Scan for the cell matching the given text and deliver its [x, y] coordinate at center. 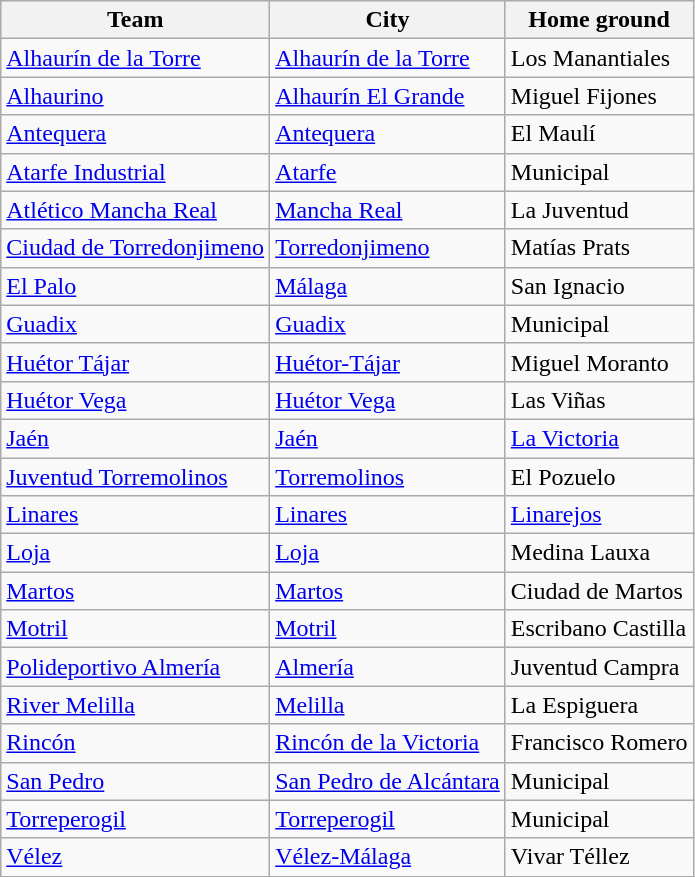
Almería [388, 667]
Mancha Real [388, 210]
Málaga [388, 286]
Polideportivo Almería [136, 667]
River Melilla [136, 705]
Home ground [599, 20]
Miguel Fijones [599, 96]
Torremolinos [388, 477]
Vélez [136, 857]
Huétor Tájar [136, 362]
Juventud Campra [599, 667]
San Ignacio [599, 286]
Atlético Mancha Real [136, 210]
La Victoria [599, 438]
Vélez-Málaga [388, 857]
Melilla [388, 705]
Matías Prats [599, 248]
Team [136, 20]
Alhaurín El Grande [388, 96]
Ciudad de Martos [599, 591]
Vivar Téllez [599, 857]
Medina Lauxa [599, 553]
El Maulí [599, 134]
La Juventud [599, 210]
San Pedro [136, 781]
Miguel Moranto [599, 362]
Linarejos [599, 515]
Rincón de la Victoria [388, 743]
El Palo [136, 286]
Escribano Castilla [599, 629]
Atarfe Industrial [136, 172]
Ciudad de Torredonjimeno [136, 248]
Los Manantiales [599, 58]
Atarfe [388, 172]
Las Viñas [599, 400]
La Espiguera [599, 705]
Rincón [136, 743]
Alhaurino [136, 96]
City [388, 20]
Huétor-Tájar [388, 362]
Francisco Romero [599, 743]
El Pozuelo [599, 477]
San Pedro de Alcántara [388, 781]
Juventud Torremolinos [136, 477]
Torredonjimeno [388, 248]
